Locate the cell with the specified text and output its (x, y) center coordinate. 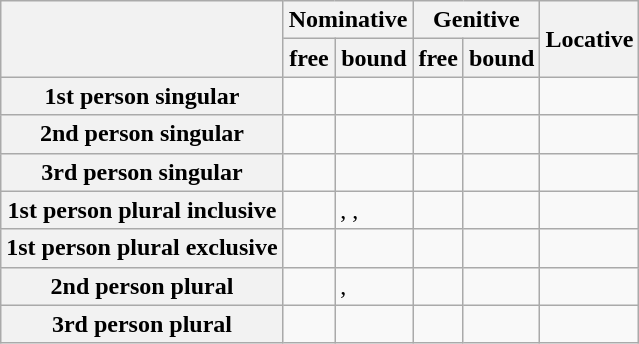
, (374, 286)
1st person singular (142, 96)
Nominative (348, 20)
1st person plural inclusive (142, 210)
3rd person plural (142, 324)
Locative (590, 39)
1st person plural exclusive (142, 248)
Genitive (476, 20)
3rd person singular (142, 172)
, , (374, 210)
2nd person plural (142, 286)
2nd person singular (142, 134)
